Determine the [X, Y] coordinate at the center of the cell enclosing the given text.  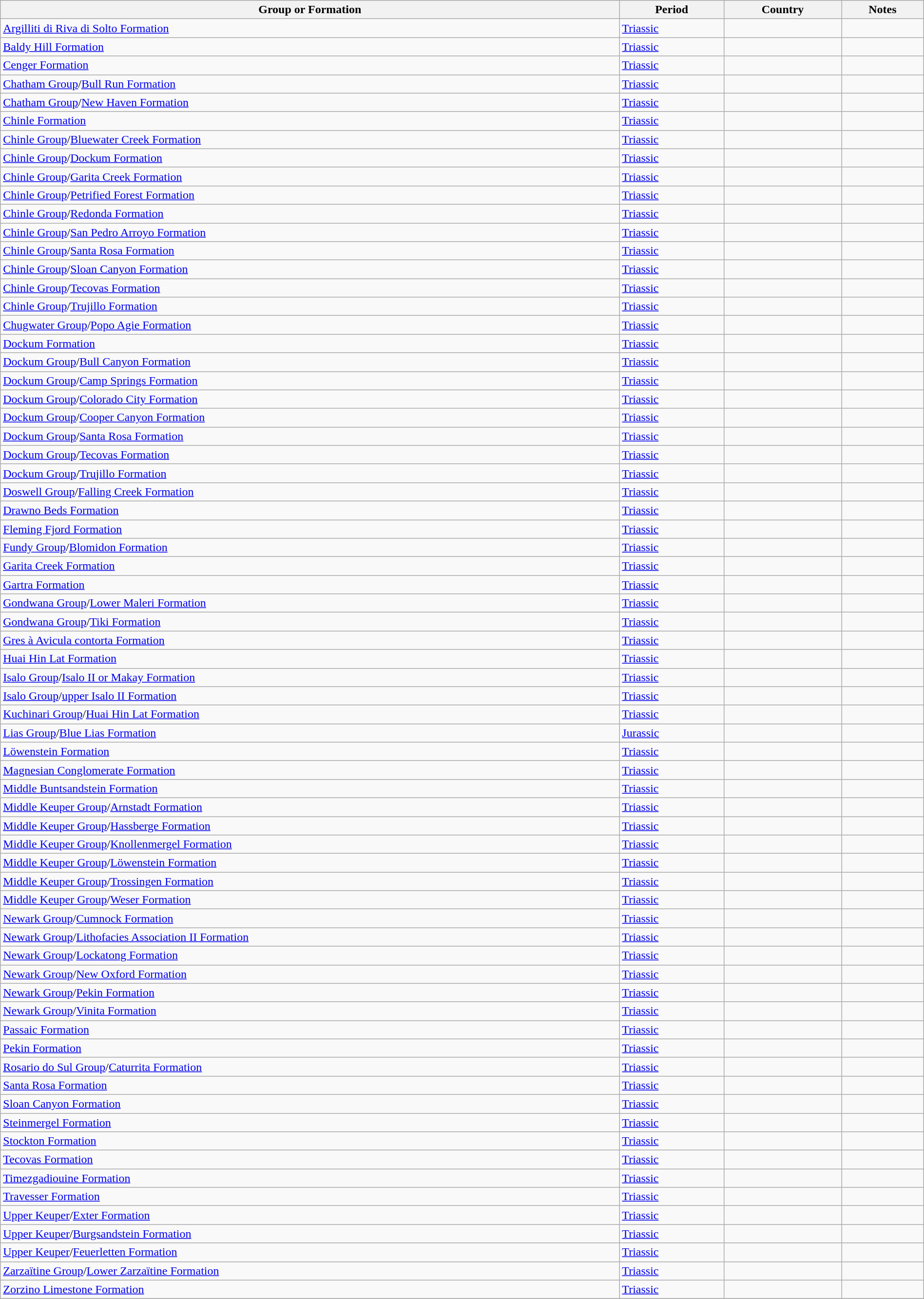
Chinle Group/Tecovas Formation [310, 288]
Chinle Group/Petrified Forest Formation [310, 195]
Argilliti di Riva di Solto Formation [310, 28]
Chinle Group/Dockum Formation [310, 158]
Doswell Group/Falling Creek Formation [310, 492]
Garita Creek Formation [310, 566]
Jurassic [672, 733]
Middle Keuper Group/Arnstadt Formation [310, 807]
Newark Group/New Oxford Formation [310, 974]
Chinle Group/Redonda Formation [310, 213]
Chinle Group/Sloan Canyon Formation [310, 269]
Dockum Group/Trujillo Formation [310, 473]
Chatham Group/Bull Run Formation [310, 84]
Kuchinari Group/Huai Hin Lat Formation [310, 714]
Isalo Group/upper Isalo II Formation [310, 696]
Newark Group/Pekin Formation [310, 993]
Upper Keuper/Burgsandstein Formation [310, 1234]
Tecovas Formation [310, 1160]
Group or Formation [310, 10]
Newark Group/Lockatong Formation [310, 955]
Dockum Group/Colorado City Formation [310, 399]
Chinle Group/Bluewater Creek Formation [310, 139]
Newark Group/Lithofacies Association II Formation [310, 937]
Gartra Formation [310, 585]
Cenger Formation [310, 65]
Upper Keuper/Exter Formation [310, 1215]
Dockum Group/Camp Springs Formation [310, 381]
Fleming Fjord Formation [310, 529]
Chinle Group/San Pedro Arroyo Formation [310, 232]
Steinmergel Formation [310, 1122]
Newark Group/Vinita Formation [310, 1011]
Upper Keuper/Feuerletten Formation [310, 1252]
Dockum Group/Bull Canyon Formation [310, 362]
Rosario do Sul Group/Caturrita Formation [310, 1067]
Lias Group/Blue Lias Formation [310, 733]
Middle Keuper Group/Trossingen Formation [310, 881]
Timezgadiouine Formation [310, 1178]
Löwenstein Formation [310, 751]
Period [672, 10]
Chugwater Group/Popo Agie Formation [310, 325]
Passaic Formation [310, 1030]
Dockum Formation [310, 344]
Dockum Group/Cooper Canyon Formation [310, 418]
Notes [883, 10]
Middle Keuper Group/Weser Formation [310, 900]
Newark Group/Cumnock Formation [310, 918]
Middle Keuper Group/Löwenstein Formation [310, 863]
Chatham Group/New Haven Formation [310, 102]
Stockton Formation [310, 1141]
Baldy Hill Formation [310, 47]
Gondwana Group/Lower Maleri Formation [310, 603]
Chinle Group/Trujillo Formation [310, 306]
Pekin Formation [310, 1048]
Sloan Canyon Formation [310, 1104]
Middle Buntsandstein Formation [310, 788]
Gondwana Group/Tiki Formation [310, 622]
Magnesian Conglomerate Formation [310, 770]
Fundy Group/Blomidon Formation [310, 548]
Gres à Avicula contorta Formation [310, 640]
Dockum Group/Santa Rosa Formation [310, 436]
Travesser Formation [310, 1197]
Zorzino Limestone Formation [310, 1289]
Dockum Group/Tecovas Formation [310, 455]
Isalo Group/Isalo II or Makay Formation [310, 677]
Middle Keuper Group/Hassberge Formation [310, 826]
Chinle Group/Garita Creek Formation [310, 176]
Chinle Formation [310, 121]
Drawno Beds Formation [310, 510]
Zarzaïtine Group/Lower Zarzaïtine Formation [310, 1271]
Middle Keuper Group/Knollenmergel Formation [310, 844]
Huai Hin Lat Formation [310, 659]
Country [783, 10]
Santa Rosa Formation [310, 1085]
Chinle Group/Santa Rosa Formation [310, 251]
